Search for the cell housing the specified text and yield its (X, Y) center coordinate. 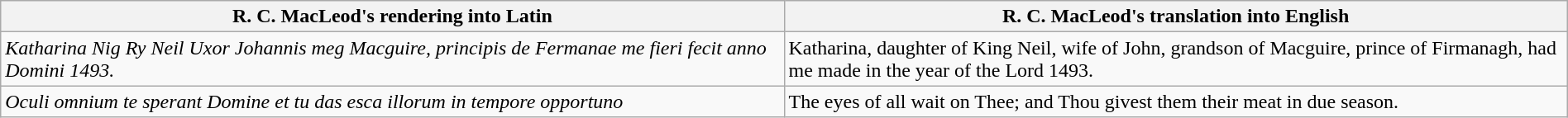
Oculi omnium te sperant Domine et tu das esca illorum in tempore opportuno (392, 101)
Katharina, daughter of King Neil, wife of John, grandson of Macguire, prince of Firmanagh, had me made in the year of the Lord 1493. (1176, 59)
Katharina Nig Ry Neil Uxor Johannis meg Macguire, principis de Fermanae me fieri fecit anno Domini 1493. (392, 59)
The eyes of all wait on Thee; and Thou givest them their meat in due season. (1176, 101)
R. C. MacLeod's rendering into Latin (392, 17)
R. C. MacLeod's translation into English (1176, 17)
